Output the (x, y) coordinate of the center of the cell containing the given text.  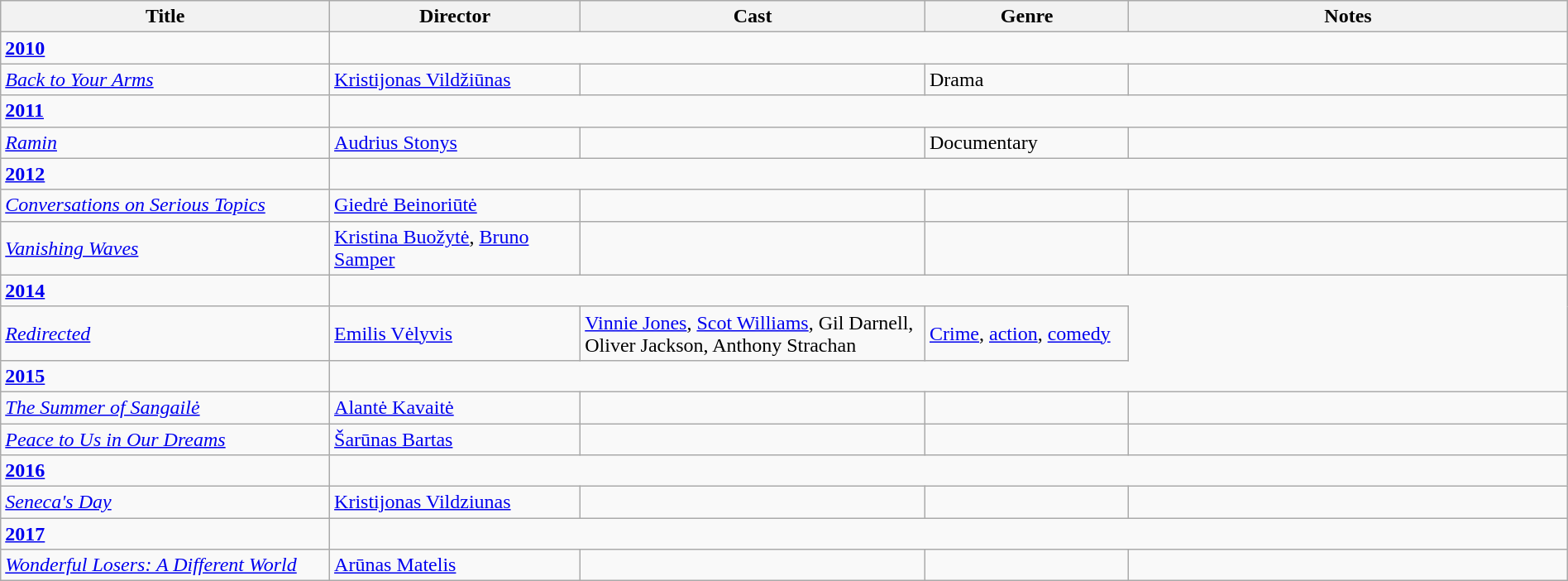
Director (455, 17)
Vinnie Jones, Scot Williams, Gil Darnell, Oliver Jackson, Anthony Strachan (753, 333)
2017 (165, 534)
2012 (165, 174)
Genre (1026, 17)
2015 (165, 376)
Ramin (165, 142)
Title (165, 17)
Šarūnas Bartas (455, 439)
Arūnas Matelis (455, 565)
Conversations on Serious Topics (165, 205)
Notes (1348, 17)
Kristijonas Vildžiūnas (455, 79)
Drama (1026, 79)
Kristina Buožytė, Bruno Samper (455, 248)
Crime, action, comedy (1026, 333)
The Summer of Sangailė (165, 407)
Vanishing Waves (165, 248)
Emilis Vėlyvis (455, 333)
2014 (165, 290)
Cast (753, 17)
Back to Your Arms (165, 79)
Peace to Us in Our Dreams (165, 439)
Audrius Stonys (455, 142)
2011 (165, 111)
Seneca's Day (165, 502)
Giedrė Beinoriūtė (455, 205)
Wonderful Losers: A Different World (165, 565)
Alantė Kavaitė (455, 407)
2016 (165, 471)
2010 (165, 48)
Documentary (1026, 142)
Redirected (165, 333)
Kristijonas Vildziunas (455, 502)
